Pinpoint the cell where the given text exists, returning its (X, Y) midpoint coordinate. 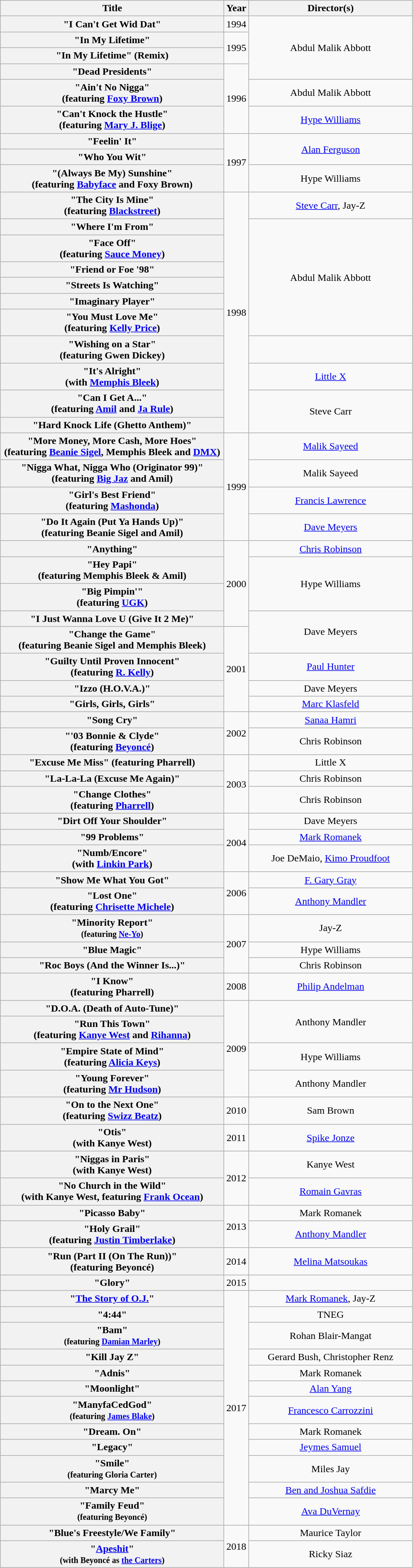
"Izzo (H.O.V.A.)" (112, 688)
"Smile"(featuring Gloria Carter) (112, 1469)
"More Money, More Cash, More Hoes"(featuring Beanie Sigel, Memphis Bleek and DMX) (112, 446)
"Moonlight" (112, 1389)
1994 (237, 24)
"Family Feud"(featuring Beyoncé) (112, 1511)
1999 (237, 487)
"Holy Grail"(featuring Justin Timberlake) (112, 1234)
"(Always Be My) Sunshine"(featuring Babyface and Foxy Brown) (112, 178)
"In My Lifetime" (112, 40)
2008 (237, 987)
"Streets Is Watching" (112, 285)
Mark Romanek, Jay-Z (330, 1298)
"Ain't No Nigga"(featuring Foxy Brown) (112, 93)
2002 (237, 734)
"Blue Magic" (112, 950)
"Nigga What, Nigga Who (Originator 99)"(featuring Big Jaz and Amil) (112, 473)
"On to the Next One"(featuring Swizz Beatz) (112, 1110)
Paul Hunter (330, 667)
Sanaa Hamri (330, 720)
"Dead Presidents" (112, 71)
"In My Lifetime" (Remix) (112, 56)
"Where I'm From" (112, 227)
"Big Pimpin'"(featuring UGK) (112, 597)
"Wishing on a Star"(featuring Gwen Dickey) (112, 349)
2007 (237, 944)
"Friend or Foe '98" (112, 270)
Spike Jonze (330, 1138)
2015 (237, 1283)
"Picasso Baby" (112, 1213)
"Face Off"(featuring Sauce Money) (112, 248)
"Anything" (112, 549)
"Minority Report"(featuring Ne-Yo) (112, 928)
2018 (237, 1546)
"Song Cry" (112, 720)
"Bam"(featuring Damian Marley) (112, 1336)
Ben and Joshua Safdie (330, 1490)
2014 (237, 1261)
"Marcy Me" (112, 1490)
"I Know"(featuring Pharrell) (112, 987)
1995 (237, 48)
"Excuse Me Miss" (featuring Pharrell) (112, 763)
Joe DeMaio, Kimo Proudfoot (330, 858)
"Imaginary Player" (112, 301)
"4:44" (112, 1314)
Romain Gavras (330, 1192)
2006 (237, 893)
"'03 Bonnie & Clyde"(featuring Beyoncé) (112, 741)
"Change the Game"(featuring Beanie Sigel and Memphis Bleek) (112, 640)
"Young Forever"(featuring Mr Hudson) (112, 1084)
"Adnis" (112, 1373)
Steve Carr, Jay-Z (330, 205)
"I Just Wanna Love U (Give It 2 Me)" (112, 619)
2017 (237, 1407)
"ManyfaCedGod"(featuring James Blake) (112, 1410)
"Who You Wit" (112, 157)
1997 (237, 163)
"Dream. On" (112, 1431)
2003 (237, 784)
"I Can't Get Wid Dat" (112, 24)
2001 (237, 669)
"Empire State of Mind"(featuring Alicia Keys) (112, 1056)
Jay-Z (330, 928)
"Girl's Best Friend"(featuring Mashonda) (112, 500)
Sam Brown (330, 1110)
Director(s) (330, 8)
Maurice Taylor (330, 1533)
2010 (237, 1110)
"D.O.A. (Death of Auto-Tune)" (112, 1008)
Kanye West (330, 1164)
1996 (237, 98)
"Dirt Off Your Shoulder" (112, 821)
"Guilty Until Proven Innocent"(featuring R. Kelly) (112, 667)
"The Story of O.J." (112, 1298)
"Apeshit"(with Beyoncé as the Carters) (112, 1554)
Jeymes Samuel (330, 1447)
"Girls, Girls, Girls" (112, 704)
"No Church in the Wild"(with Kanye West, featuring Frank Ocean) (112, 1192)
"You Must Love Me"(featuring Kelly Price) (112, 323)
Marc Klasfeld (330, 704)
2004 (237, 842)
2012 (237, 1178)
"Do It Again (Put Ya Hands Up)"(featuring Beanie Sigel and Amil) (112, 527)
"Kill Jay Z" (112, 1357)
Alan Yang (330, 1389)
Francis Lawrence (330, 500)
Rohan Blair-Mangat (330, 1336)
Melina Matsoukas (330, 1261)
2013 (237, 1227)
2011 (237, 1138)
"Run (Part II (On The Run))"(featuring Beyoncé) (112, 1261)
2000 (237, 583)
"Otis"(with Kanye West) (112, 1138)
"Show Me What You Got" (112, 880)
"Run This Town"(featuring Kanye West and Rihanna) (112, 1030)
2009 (237, 1049)
F. Gary Gray (330, 880)
"Feelin' It" (112, 141)
"It's Alright"(with Memphis Bleek) (112, 377)
"La-La-La (Excuse Me Again)" (112, 778)
"Roc Boys (And the Winner Is...)" (112, 966)
Year (237, 8)
"Change Clothes"(featuring Pharrell) (112, 800)
"99 Problems" (112, 837)
Steve Carr (330, 412)
"Lost One"(featuring Chrisette Michele) (112, 901)
TNEG (330, 1314)
Miles Jay (330, 1469)
Alan Ferguson (330, 149)
"Hey Papi"(featuring Memphis Bleek & Amil) (112, 570)
"Legacy" (112, 1447)
"Glory" (112, 1283)
"Can I Get A..."(featuring Amil and Ja Rule) (112, 403)
Ricky Siaz (330, 1554)
Ava DuVernay (330, 1511)
"The City Is Mine"(featuring Blackstreet) (112, 205)
Gerard Bush, Christopher Renz (330, 1357)
Francesco Carrozzini (330, 1410)
Title (112, 8)
Philip Andelman (330, 987)
"Niggas in Paris"(with Kanye West) (112, 1164)
"Numb/Encore"(with Linkin Park) (112, 858)
"Can't Knock the Hustle"(featuring Mary J. Blige) (112, 119)
1998 (237, 312)
"Blue's Freestyle/We Family" (112, 1533)
"Hard Knock Life (Ghetto Anthem)" (112, 425)
